Search for the cell housing the specified text and yield its (x, y) center coordinate. 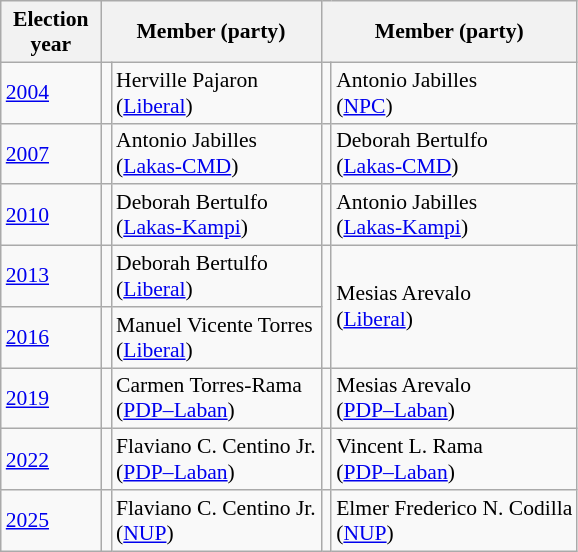
Electionyear (51, 32)
Carmen Torres-Rama(PDP–Laban) (216, 398)
Antonio Jabilles(NPC) (454, 92)
Deborah Bertulfo(Lakas-Kampi) (216, 216)
Flaviano C. Centino Jr.(PDP–Laban) (216, 460)
Deborah Bertulfo(Liberal) (216, 276)
2019 (51, 398)
Elmer Frederico N. Codilla(NUP) (454, 520)
Manuel Vicente Torres(Liberal) (216, 338)
2013 (51, 276)
2022 (51, 460)
2010 (51, 216)
Antonio Jabilles(Lakas-Kampi) (454, 216)
Mesias Arevalo(PDP–Laban) (454, 398)
2016 (51, 338)
Deborah Bertulfo(Lakas-CMD) (454, 154)
Herville Pajaron(Liberal) (216, 92)
Mesias Arevalo(Liberal) (454, 307)
2004 (51, 92)
Vincent L. Rama(PDP–Laban) (454, 460)
Antonio Jabilles(Lakas-CMD) (216, 154)
Flaviano C. Centino Jr.(NUP) (216, 520)
2007 (51, 154)
2025 (51, 520)
